Find where the given text appears and provide that cell's center as [X, Y] coordinate. 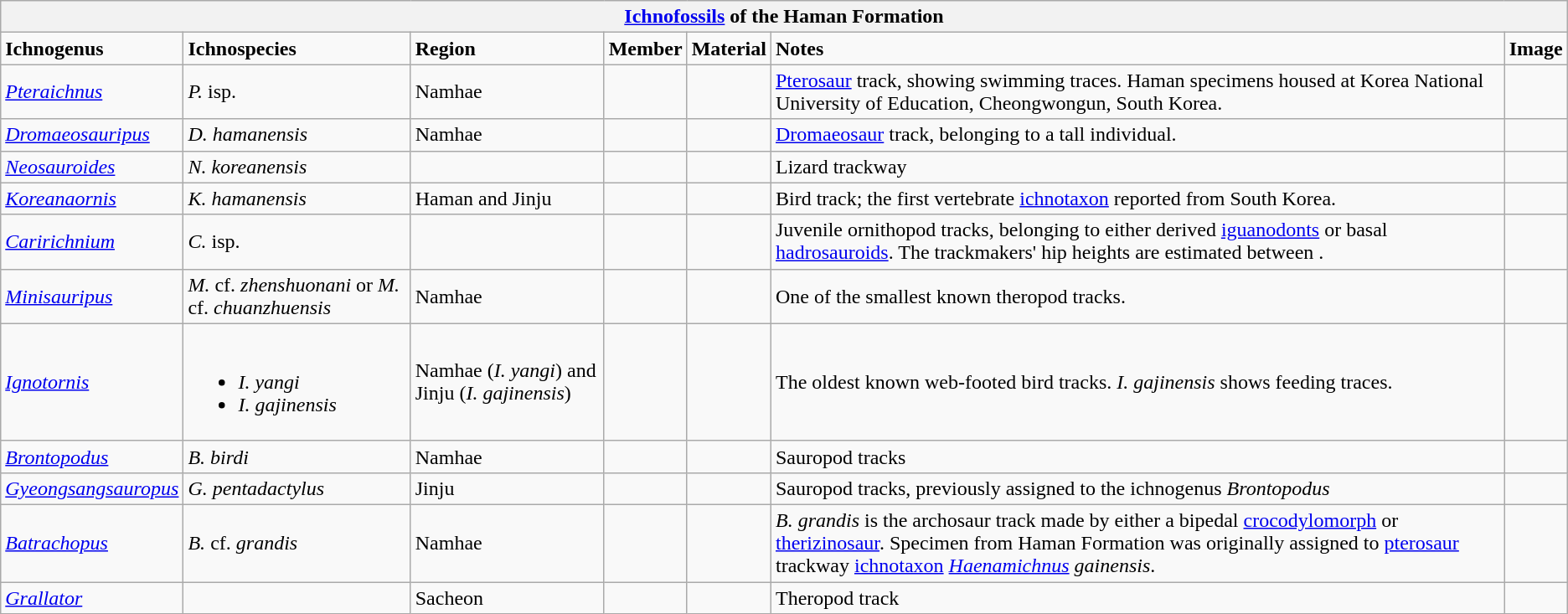
P. isp. [297, 92]
Koreanaornis [92, 199]
Material [729, 49]
Neosauroides [92, 167]
Region [508, 49]
Caririchnium [92, 241]
Ichnospecies [297, 49]
I. yangiI. gajinensis [297, 382]
Dromaeosauripus [92, 135]
Notes [1137, 49]
Grallator [92, 597]
Pterosaur track, showing swimming traces. Haman specimens housed at Korea National University of Education, Cheongwongun, South Korea. [1137, 92]
N. koreanensis [297, 167]
Jinju [508, 488]
K. hamanensis [297, 199]
Sauropod tracks [1137, 457]
Namhae (I. yangi) and Jinju (I. gajinensis) [508, 382]
Dromaeosaur track, belonging to a tall individual. [1137, 135]
Ignotornis [92, 382]
Theropod track [1137, 597]
The oldest known web-footed bird tracks. I. gajinensis shows feeding traces. [1137, 382]
B. birdi [297, 457]
Juvenile ornithopod tracks, belonging to either derived iguanodonts or basal hadrosauroids. The trackmakers' hip heights are estimated between . [1137, 241]
Minisauripus [92, 297]
B. cf. grandis [297, 543]
Ichnogenus [92, 49]
Lizard trackway [1137, 167]
G. pentadactylus [297, 488]
Member [645, 49]
Batrachopus [92, 543]
M. cf. zhenshuonani or M. cf. chuanzhuensis [297, 297]
Ichnofossils of the Haman Formation [784, 17]
Gyeongsangsauropus [92, 488]
Bird track; the first vertebrate ichnotaxon reported from South Korea. [1137, 199]
D. hamanensis [297, 135]
C. isp. [297, 241]
Sauropod tracks, previously assigned to the ichnogenus Brontopodus [1137, 488]
One of the smallest known theropod tracks. [1137, 297]
Brontopodus [92, 457]
Pteraichnus [92, 92]
Image [1536, 49]
Haman and Jinju [508, 199]
Sacheon [508, 597]
